Identify which cell holds the provided text, then report its [x, y] central coordinate. 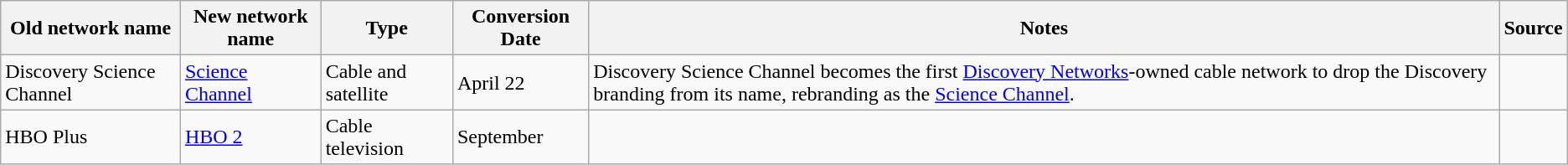
Old network name [90, 28]
Type [387, 28]
Science Channel [250, 82]
Cable television [387, 137]
Conversion Date [520, 28]
Cable and satellite [387, 82]
April 22 [520, 82]
New network name [250, 28]
Discovery Science Channel [90, 82]
September [520, 137]
HBO Plus [90, 137]
Notes [1044, 28]
Source [1533, 28]
HBO 2 [250, 137]
